Scan for the cell matching the given text and deliver its [x, y] coordinate at center. 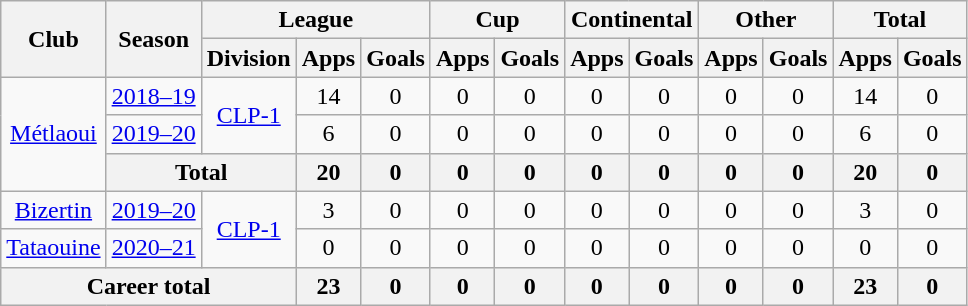
2020–21 [154, 248]
Continental [632, 20]
2018–19 [154, 96]
Club [54, 39]
Bizertin [54, 210]
Métlaoui [54, 134]
Cup [497, 20]
Career total [149, 286]
Other [766, 20]
League [316, 20]
Season [154, 39]
Division [248, 58]
Tataouine [54, 248]
